For the text-containing cell, return its midpoint in (x, y) coordinate format. 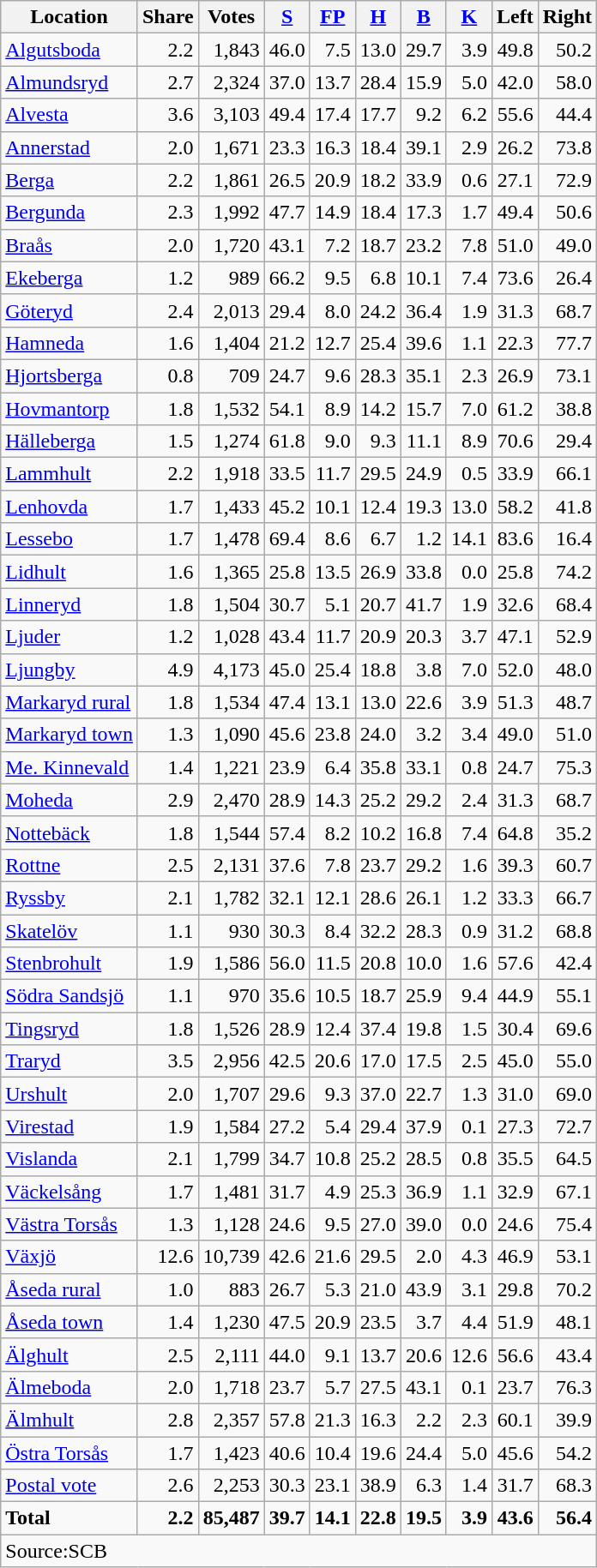
17.0 (377, 1061)
930 (232, 930)
28.4 (377, 82)
39.9 (567, 1420)
FP (333, 17)
Nottebäck (69, 832)
Me. Kinnevald (69, 767)
22.7 (424, 1094)
970 (232, 996)
19.5 (424, 1518)
37.4 (377, 1029)
Hovmantorp (69, 409)
7.5 (333, 50)
85,487 (232, 1518)
20.3 (424, 637)
27.0 (377, 1224)
52.0 (515, 670)
Annerstad (69, 147)
Stenbrohult (69, 964)
24.2 (377, 310)
Södra Sandsjö (69, 996)
709 (232, 375)
57.8 (286, 1420)
1,478 (232, 539)
2,013 (232, 310)
1.0 (168, 1289)
51.9 (515, 1322)
32.1 (286, 898)
44.4 (567, 115)
16.4 (567, 539)
Åseda rural (69, 1289)
Linneryd (69, 604)
4.4 (468, 1322)
43.6 (515, 1518)
Location (69, 17)
Virestad (69, 1126)
8.6 (333, 539)
30.4 (515, 1029)
57.6 (515, 964)
42.5 (286, 1061)
38.8 (567, 409)
Västra Torsås (69, 1224)
1,423 (232, 1453)
38.9 (377, 1486)
24.9 (424, 474)
1,230 (232, 1322)
9.0 (333, 442)
Algutsboda (69, 50)
42.4 (567, 964)
Göteryd (69, 310)
31.2 (515, 930)
1,128 (232, 1224)
32.2 (377, 930)
18.8 (377, 670)
26.5 (286, 180)
28.5 (424, 1159)
0.9 (468, 930)
27.3 (515, 1126)
26.7 (286, 1289)
H (377, 17)
1,090 (232, 735)
55.1 (567, 996)
8.4 (333, 930)
41.7 (424, 604)
2.8 (168, 1420)
48.0 (567, 670)
66.7 (567, 898)
Ljuder (69, 637)
21.3 (333, 1420)
3.6 (168, 115)
1,918 (232, 474)
5.3 (333, 1289)
Markaryd rural (69, 702)
69.6 (567, 1029)
46.9 (515, 1257)
20.8 (377, 964)
Berga (69, 180)
1,526 (232, 1029)
Rottne (69, 865)
33.1 (424, 767)
Right (567, 17)
1,534 (232, 702)
Ryssby (69, 898)
Share (168, 17)
39.0 (424, 1224)
61.2 (515, 409)
27.5 (377, 1387)
2,253 (232, 1486)
14.3 (333, 800)
23.2 (424, 245)
1,843 (232, 50)
36.4 (424, 310)
6.2 (468, 115)
21.2 (286, 343)
75.4 (567, 1224)
Skatelöv (69, 930)
19.8 (424, 1029)
1,433 (232, 507)
69.4 (286, 539)
22.8 (377, 1518)
47.7 (286, 213)
32.9 (515, 1192)
1,720 (232, 245)
Urshult (69, 1094)
2,956 (232, 1061)
Source:SCB (298, 1551)
12.7 (333, 343)
83.6 (515, 539)
53.1 (567, 1257)
8.0 (333, 310)
51.3 (515, 702)
2.7 (168, 82)
77.7 (567, 343)
3,103 (232, 115)
Hälleberga (69, 442)
9.6 (333, 375)
58.2 (515, 507)
60.1 (515, 1420)
5.4 (333, 1126)
39.7 (286, 1518)
1,782 (232, 898)
30.7 (286, 604)
4.3 (468, 1257)
6.4 (333, 767)
14.2 (377, 409)
39.6 (424, 343)
4,173 (232, 670)
35.2 (567, 832)
23.1 (333, 1486)
50.2 (567, 50)
1,274 (232, 442)
2,470 (232, 800)
1,481 (232, 1192)
40.6 (286, 1453)
3.5 (168, 1061)
22.6 (424, 702)
15.9 (424, 82)
49.8 (515, 50)
19.6 (377, 1453)
66.2 (286, 278)
52.9 (567, 637)
K (468, 17)
1,544 (232, 832)
35.5 (515, 1159)
48.1 (567, 1322)
1,861 (232, 180)
56.0 (286, 964)
1,718 (232, 1387)
33.5 (286, 474)
883 (232, 1289)
Traryd (69, 1061)
1,221 (232, 767)
0.5 (468, 474)
16.8 (424, 832)
34.7 (286, 1159)
Åseda town (69, 1322)
6.8 (377, 278)
55.0 (567, 1061)
2,357 (232, 1420)
11.1 (424, 442)
17.4 (333, 115)
17.5 (424, 1061)
7.2 (333, 245)
10.5 (333, 996)
29.8 (515, 1289)
989 (232, 278)
70.2 (567, 1289)
10.8 (333, 1159)
1,707 (232, 1094)
17.7 (377, 115)
9.4 (468, 996)
23.9 (286, 767)
3.8 (424, 670)
70.6 (515, 442)
24.0 (377, 735)
29.6 (286, 1094)
43.9 (424, 1289)
29.7 (424, 50)
Väckelsång (69, 1192)
9.2 (424, 115)
Lessebo (69, 539)
0.6 (468, 180)
2,324 (232, 82)
Left (515, 17)
37.9 (424, 1126)
35.6 (286, 996)
2,131 (232, 865)
21.6 (333, 1257)
26.2 (515, 147)
10.2 (377, 832)
3.1 (468, 1289)
68.8 (567, 930)
60.7 (567, 865)
45.2 (286, 507)
1,365 (232, 572)
Braås (69, 245)
23.8 (333, 735)
68.4 (567, 604)
23.5 (377, 1322)
1,992 (232, 213)
Tingsryd (69, 1029)
Hjortsberga (69, 375)
56.4 (567, 1518)
1,028 (232, 637)
27.2 (286, 1126)
25.3 (377, 1192)
Ljungby (69, 670)
6.3 (424, 1486)
22.3 (515, 343)
47.4 (286, 702)
27.1 (515, 180)
54.1 (286, 409)
Almundsryd (69, 82)
17.3 (424, 213)
Ekeberga (69, 278)
47.1 (515, 637)
Votes (232, 17)
1,532 (232, 409)
58.0 (567, 82)
2.6 (168, 1486)
Postal vote (69, 1486)
64.8 (515, 832)
35.1 (424, 375)
3.4 (468, 735)
Hamneda (69, 343)
Lidhult (69, 572)
54.2 (567, 1453)
8.2 (333, 832)
Moheda (69, 800)
13.1 (333, 702)
5.1 (333, 604)
Bergunda (69, 213)
19.3 (424, 507)
18.2 (377, 180)
57.4 (286, 832)
13.5 (333, 572)
33.8 (424, 572)
Östra Torsås (69, 1453)
Älmhult (69, 1420)
Lenhovda (69, 507)
41.8 (567, 507)
73.1 (567, 375)
66.1 (567, 474)
76.3 (567, 1387)
36.9 (424, 1192)
Vislanda (69, 1159)
1,584 (232, 1126)
37.6 (286, 865)
42.0 (515, 82)
24.4 (424, 1453)
44.0 (286, 1355)
28.6 (377, 898)
72.9 (567, 180)
14.9 (333, 213)
Lammhult (69, 474)
26.1 (424, 898)
75.3 (567, 767)
11.5 (333, 964)
1,504 (232, 604)
3.2 (424, 735)
23.3 (286, 147)
20.7 (377, 604)
48.7 (567, 702)
74.2 (567, 572)
26.4 (567, 278)
68.3 (567, 1486)
12.1 (333, 898)
55.6 (515, 115)
33.3 (515, 898)
35.8 (377, 767)
Markaryd town (69, 735)
2,111 (232, 1355)
25.9 (424, 996)
61.8 (286, 442)
10.0 (424, 964)
56.6 (515, 1355)
S (286, 17)
6.7 (377, 539)
47.5 (286, 1322)
50.6 (567, 213)
1,586 (232, 964)
1,404 (232, 343)
1,799 (232, 1159)
9.1 (333, 1355)
32.6 (515, 604)
73.8 (567, 147)
Växjö (69, 1257)
73.6 (515, 278)
10,739 (232, 1257)
31.0 (515, 1094)
39.1 (424, 147)
5.7 (333, 1387)
64.5 (567, 1159)
Alvesta (69, 115)
46.0 (286, 50)
1,671 (232, 147)
Älmeboda (69, 1387)
21.0 (377, 1289)
69.0 (567, 1094)
72.7 (567, 1126)
44.9 (515, 996)
Total (69, 1518)
42.6 (286, 1257)
39.3 (515, 865)
10.4 (333, 1453)
Älghult (69, 1355)
B (424, 17)
67.1 (567, 1192)
15.7 (424, 409)
